Return the (x, y) coordinate for the center point of the cell that contains the specified text.  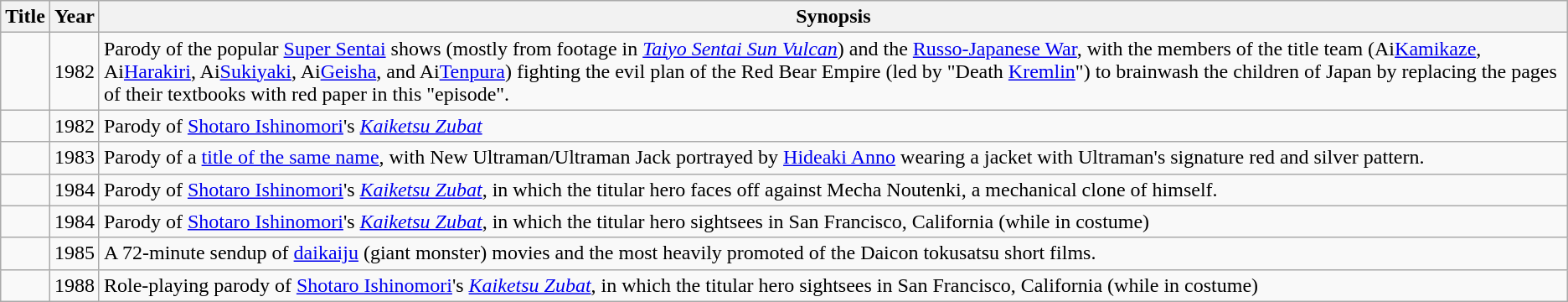
Parody of Shotaro Ishinomori's Kaiketsu Zubat (833, 126)
Title (25, 17)
A 72-minute sendup of daikaiju (giant monster) movies and the most heavily promoted of the Daicon tokusatsu short films. (833, 253)
Parody of Shotaro Ishinomori's Kaiketsu Zubat, in which the titular hero faces off against Mecha Noutenki, a mechanical clone of himself. (833, 190)
Role-playing parody of Shotaro Ishinomori's Kaiketsu Zubat, in which the titular hero sightsees in San Francisco, California (while in costume) (833, 285)
1983 (74, 158)
Parody of Shotaro Ishinomori's Kaiketsu Zubat, in which the titular hero sightsees in San Francisco, California (while in costume) (833, 221)
Year (74, 17)
1988 (74, 285)
1985 (74, 253)
Synopsis (833, 17)
